For the text-containing cell, return its midpoint in (x, y) coordinate format. 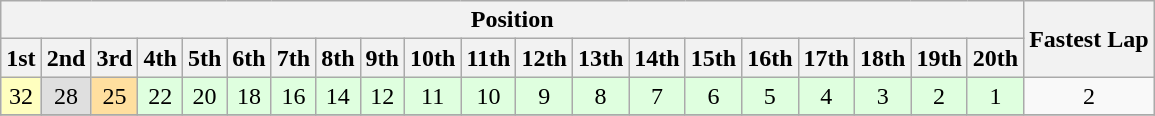
28 (66, 96)
11th (488, 58)
7th (293, 58)
12th (544, 58)
4th (160, 58)
13th (600, 58)
17th (826, 58)
11 (432, 96)
5th (204, 58)
Fastest Lap (1089, 39)
9 (544, 96)
19th (939, 58)
15th (713, 58)
22 (160, 96)
14 (338, 96)
1 (995, 96)
20th (995, 58)
6 (713, 96)
14th (657, 58)
8th (338, 58)
3rd (114, 58)
18th (882, 58)
32 (21, 96)
8 (600, 96)
6th (249, 58)
12 (382, 96)
25 (114, 96)
5 (770, 96)
3 (882, 96)
1st (21, 58)
16 (293, 96)
Position (512, 20)
7 (657, 96)
2nd (66, 58)
4 (826, 96)
9th (382, 58)
10 (488, 96)
16th (770, 58)
10th (432, 58)
20 (204, 96)
18 (249, 96)
